Capture the cell that displays the provided text and extract its [x, y] central coordinate. 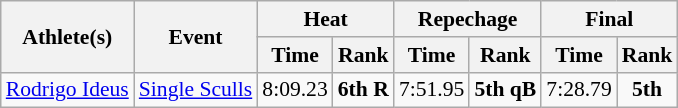
5th qB [505, 90]
Rodrigo Ideus [68, 90]
Heat [326, 19]
Event [196, 36]
Final [609, 19]
Single Sculls [196, 90]
Repechage [468, 19]
6th R [364, 90]
5th [648, 90]
7:28.79 [578, 90]
8:09.23 [294, 90]
7:51.95 [432, 90]
Athlete(s) [68, 36]
